Identify which cell holds the provided text, then report its [x, y] central coordinate. 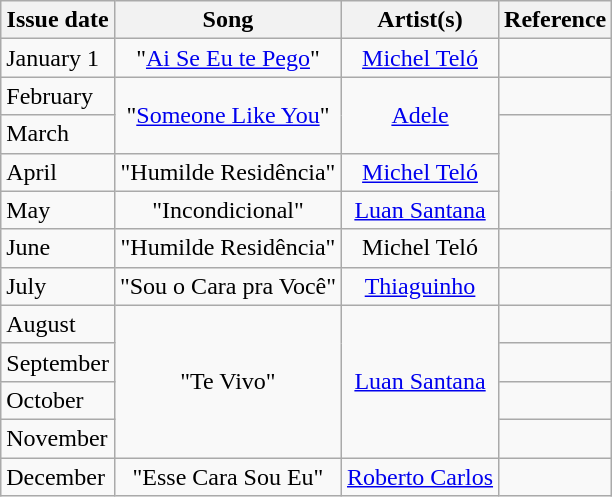
Adele [420, 115]
January 1 [58, 58]
June [58, 248]
"Ai Se Eu te Pego" [228, 58]
November [58, 438]
Roberto Carlos [420, 477]
July [58, 286]
December [58, 477]
"Esse Cara Sou Eu" [228, 477]
May [58, 210]
"Incondicional" [228, 210]
August [58, 324]
March [58, 134]
Issue date [58, 20]
"Te Vivo" [228, 381]
September [58, 362]
October [58, 400]
Thiaguinho [420, 286]
February [58, 96]
April [58, 172]
Song [228, 20]
Artist(s) [420, 20]
"Sou o Cara pra Você" [228, 286]
Reference [556, 20]
"Someone Like You" [228, 115]
